Output the (X, Y) coordinate of the center of the cell containing the given text.  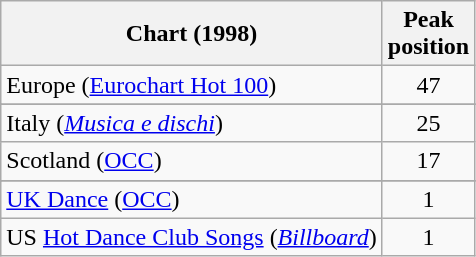
25 (428, 123)
17 (428, 161)
Italy (Musica e dischi) (192, 123)
47 (428, 85)
US Hot Dance Club Songs (Billboard) (192, 237)
Europe (Eurochart Hot 100) (192, 85)
Scotland (OCC) (192, 161)
UK Dance (OCC) (192, 199)
Peakposition (428, 34)
Chart (1998) (192, 34)
